Find where the given text appears and provide that cell's center as (x, y) coordinate. 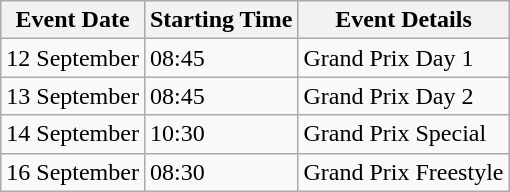
Grand Prix Freestyle (404, 172)
Grand Prix Day 1 (404, 58)
Event Details (404, 20)
Event Date (73, 20)
12 September (73, 58)
14 September (73, 134)
Grand Prix Day 2 (404, 96)
Grand Prix Special (404, 134)
16 September (73, 172)
10:30 (221, 134)
08:30 (221, 172)
13 September (73, 96)
Starting Time (221, 20)
